Output the [x, y] coordinate of the center of the cell containing the given text.  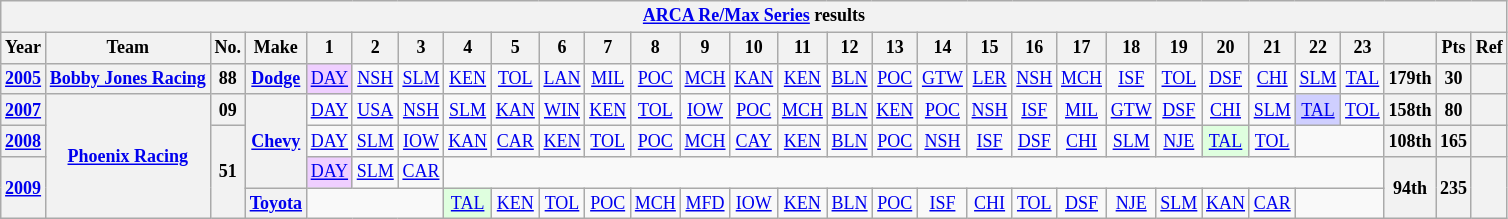
12 [850, 48]
9 [705, 48]
7 [608, 48]
23 [1362, 48]
Make [276, 48]
18 [1131, 48]
Pts [1454, 48]
15 [990, 48]
2009 [24, 188]
Phoenix Racing [128, 156]
Year [24, 48]
17 [1082, 48]
165 [1454, 140]
11 [803, 48]
No. [228, 48]
158th [1410, 110]
88 [228, 78]
Ref [1489, 48]
Bobby Jones Racing [128, 78]
19 [1179, 48]
2005 [24, 78]
108th [1410, 140]
WIN [562, 110]
13 [895, 48]
6 [562, 48]
1 [329, 48]
LER [990, 78]
5 [515, 48]
16 [1034, 48]
80 [1454, 110]
CAY [754, 140]
MFD [705, 204]
2 [375, 48]
2008 [24, 140]
Team [128, 48]
30 [1454, 78]
3 [421, 48]
21 [1272, 48]
USA [375, 110]
235 [1454, 188]
94th [1410, 188]
14 [943, 48]
09 [228, 110]
51 [228, 172]
4 [468, 48]
Toyota [276, 204]
179th [1410, 78]
8 [655, 48]
ARCA Re/Max Series results [754, 16]
20 [1226, 48]
Chevy [276, 141]
10 [754, 48]
22 [1318, 48]
Dodge [276, 78]
LAN [562, 78]
2007 [24, 110]
